Return [X, Y] of the center of cell containing provided text 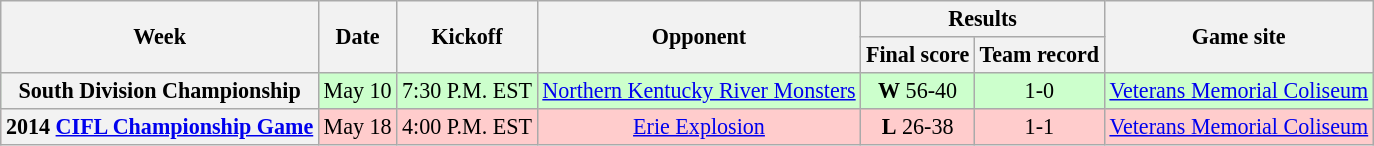
Kickoff [467, 36]
1-0 [1039, 90]
May 10 [357, 90]
Erie Explosion [699, 126]
Game site [1238, 36]
Final score [918, 54]
Week [160, 36]
7:30 P.M. EST [467, 90]
South Division Championship [160, 90]
Date [357, 36]
Team record [1039, 54]
2014 CIFL Championship Game [160, 126]
4:00 P.M. EST [467, 126]
May 18 [357, 126]
1-1 [1039, 126]
Opponent [699, 36]
W 56-40 [918, 90]
Results [982, 18]
Northern Kentucky River Monsters [699, 90]
L 26-38 [918, 126]
